Locate the cell with the specified text and output its [x, y] center coordinate. 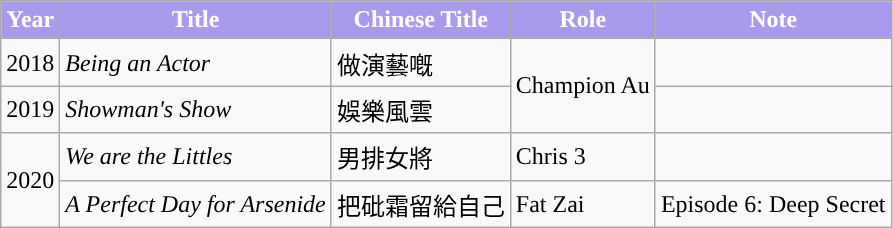
男排女將 [420, 156]
2018 [30, 62]
把砒霜留給自己 [420, 204]
Fat Zai [582, 204]
Being an Actor [196, 62]
Year [30, 20]
Champion Au [582, 86]
Showman's Show [196, 110]
Role [582, 20]
2019 [30, 110]
娛樂風雲 [420, 110]
Chris 3 [582, 156]
Title [196, 20]
Note [773, 20]
Chinese Title [420, 20]
Episode 6: Deep Secret [773, 204]
A Perfect Day for Arsenide [196, 204]
2020 [30, 180]
做演藝嘅 [420, 62]
We are the Littles [196, 156]
